Return the [x, y] coordinate for the center point of the cell that contains the specified text.  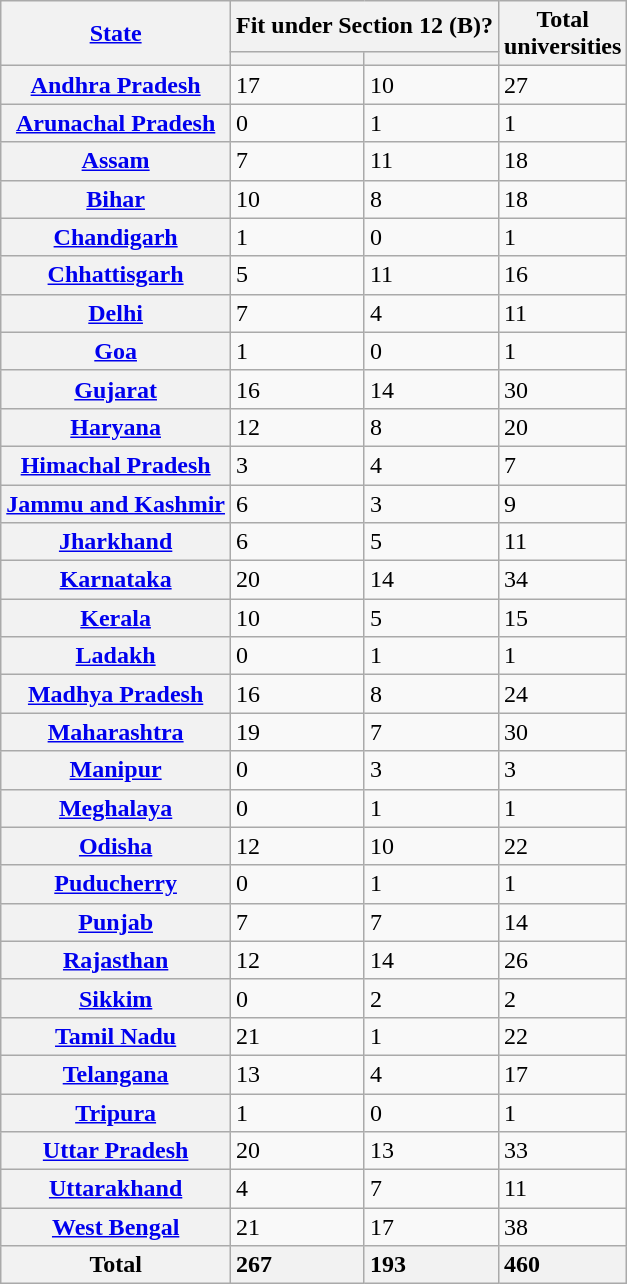
Himachal Pradesh [116, 465]
Gujarat [116, 389]
34 [562, 580]
27 [562, 85]
Maharashtra [116, 732]
Uttar Pradesh [116, 1151]
26 [562, 960]
Puducherry [116, 884]
Assam [116, 161]
Rajasthan [116, 960]
Karnataka [116, 580]
Odisha [116, 846]
267 [298, 1265]
Total [116, 1265]
Jammu and Kashmir [116, 503]
Uttarakhand [116, 1189]
Meghalaya [116, 808]
Arunachal Pradesh [116, 123]
State [116, 34]
Jharkhand [116, 542]
Chhattisgarh [116, 275]
19 [298, 732]
Tripura [116, 1113]
Haryana [116, 427]
193 [431, 1265]
West Bengal [116, 1227]
9 [562, 503]
24 [562, 694]
Punjab [116, 922]
Bihar [116, 199]
Totaluniversities [562, 34]
15 [562, 618]
Tamil Nadu [116, 1036]
Telangana [116, 1074]
Manipur [116, 770]
Goa [116, 351]
Kerala [116, 618]
33 [562, 1151]
Chandigarh [116, 237]
38 [562, 1227]
Madhya Pradesh [116, 694]
460 [562, 1265]
Ladakh [116, 656]
Andhra Pradesh [116, 85]
Fit under Section 12 (B)? [365, 26]
Sikkim [116, 998]
Delhi [116, 313]
